Locate the cell with the specified text and output its [x, y] center coordinate. 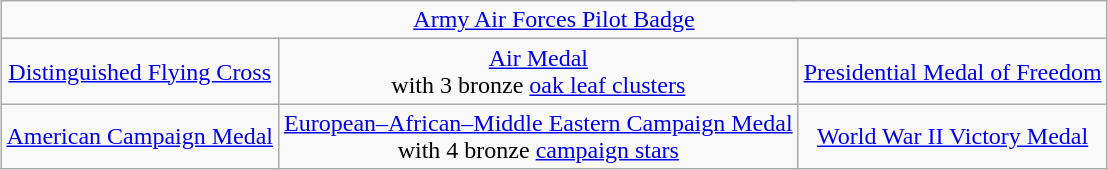
Army Air Forces Pilot Badge [554, 20]
World War II Victory Medal [952, 136]
Presidential Medal of Freedom [952, 72]
Air Medalwith 3 bronze oak leaf clusters [539, 72]
Distinguished Flying Cross [140, 72]
American Campaign Medal [140, 136]
European–African–Middle Eastern Campaign Medalwith 4 bronze campaign stars [539, 136]
